Scan for the cell matching the given text and deliver its (X, Y) coordinate at center. 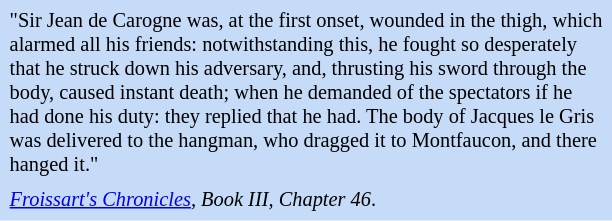
Froissart's Chronicles, Book III, Chapter 46. (306, 200)
